Detect which cell encompasses the target text, then output its [X, Y] center coordinate. 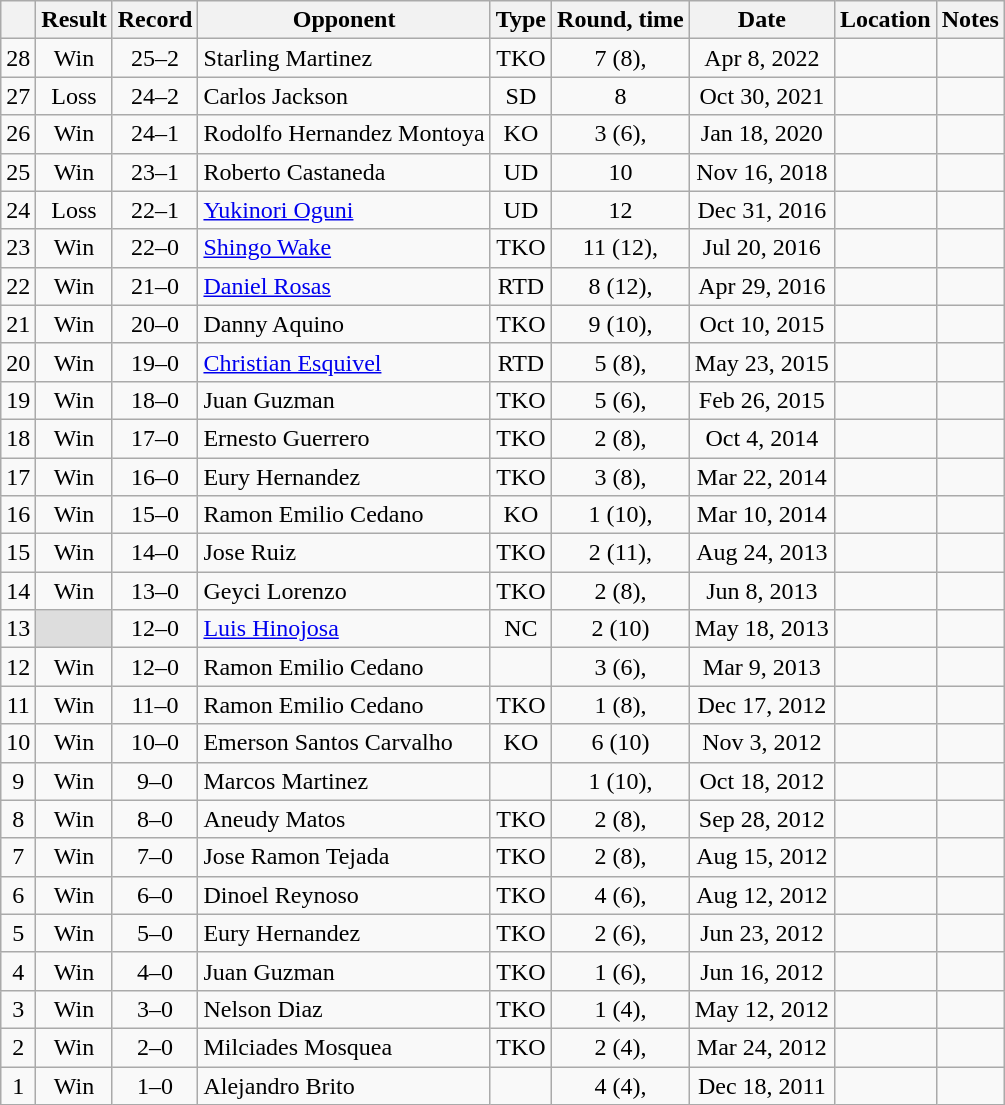
Aug 15, 2012 [762, 857]
6 [18, 895]
Sep 28, 2012 [762, 819]
Mar 24, 2012 [762, 1047]
17 [18, 477]
Oct 18, 2012 [762, 781]
26 [18, 134]
Type [520, 20]
10–0 [155, 743]
13 [18, 629]
11–0 [155, 705]
NC [520, 629]
Christian Esquivel [344, 362]
Geyci Lorenzo [344, 591]
Dec 18, 2011 [762, 1085]
14 [18, 591]
Mar 9, 2013 [762, 667]
14–0 [155, 553]
Aneudy Matos [344, 819]
16–0 [155, 477]
7–0 [155, 857]
20–0 [155, 324]
Jose Ramon Tejada [344, 857]
Apr 8, 2022 [762, 58]
23 [18, 248]
Date [762, 20]
Oct 30, 2021 [762, 96]
1–0 [155, 1085]
7 (8), [621, 58]
25 [18, 172]
4 (4), [621, 1085]
2 [18, 1047]
Starling Martinez [344, 58]
Jun 23, 2012 [762, 933]
Opponent [344, 20]
25–2 [155, 58]
17–0 [155, 438]
19–0 [155, 362]
May 12, 2012 [762, 1009]
8 (12), [621, 286]
1 (8), [621, 705]
Alejandro Brito [344, 1085]
Roberto Castaneda [344, 172]
11 (12), [621, 248]
2 (11), [621, 553]
2–0 [155, 1047]
16 [18, 515]
6 (10) [621, 743]
Dinoel Reynoso [344, 895]
9–0 [155, 781]
Carlos Jackson [344, 96]
13–0 [155, 591]
Dec 31, 2016 [762, 210]
6–0 [155, 895]
Jul 20, 2016 [762, 248]
24–1 [155, 134]
Apr 29, 2016 [762, 286]
3 [18, 1009]
4 [18, 971]
Emerson Santos Carvalho [344, 743]
20 [18, 362]
7 [18, 857]
9 (10), [621, 324]
May 18, 2013 [762, 629]
Luis Hinojosa [344, 629]
19 [18, 400]
Notes [970, 20]
Danny Aquino [344, 324]
4–0 [155, 971]
1 (6), [621, 971]
5–0 [155, 933]
Daniel Rosas [344, 286]
18–0 [155, 400]
21 [18, 324]
11 [18, 705]
Aug 12, 2012 [762, 895]
Oct 4, 2014 [762, 438]
1 (4), [621, 1009]
Jan 18, 2020 [762, 134]
Record [155, 20]
22 [18, 286]
8–0 [155, 819]
4 (6), [621, 895]
Jun 8, 2013 [762, 591]
Marcos Martinez [344, 781]
15 [18, 553]
Oct 10, 2015 [762, 324]
Yukinori Oguni [344, 210]
Aug 24, 2013 [762, 553]
23–1 [155, 172]
Result [74, 20]
Mar 10, 2014 [762, 515]
21–0 [155, 286]
24–2 [155, 96]
Mar 22, 2014 [762, 477]
Shingo Wake [344, 248]
5 (6), [621, 400]
Rodolfo Hernandez Montoya [344, 134]
Nov 3, 2012 [762, 743]
9 [18, 781]
Nelson Diaz [344, 1009]
Feb 26, 2015 [762, 400]
3–0 [155, 1009]
Round, time [621, 20]
Nov 16, 2018 [762, 172]
2 (6), [621, 933]
May 23, 2015 [762, 362]
Milciades Mosquea [344, 1047]
18 [18, 438]
2 (10) [621, 629]
SD [520, 96]
24 [18, 210]
2 (4), [621, 1047]
Location [885, 20]
1 [18, 1085]
Jose Ruiz [344, 553]
5 (8), [621, 362]
Ernesto Guerrero [344, 438]
3 (8), [621, 477]
Jun 16, 2012 [762, 971]
28 [18, 58]
15–0 [155, 515]
5 [18, 933]
22–0 [155, 248]
22–1 [155, 210]
27 [18, 96]
Dec 17, 2012 [762, 705]
